From the cell containing the given text, extract its center point as [x, y] coordinate. 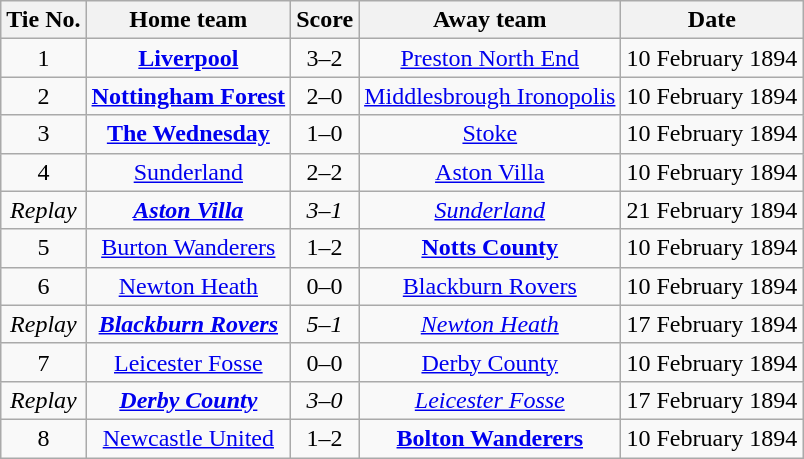
Liverpool [188, 58]
Middlesbrough Ironopolis [490, 96]
3–1 [325, 210]
Newcastle United [188, 438]
7 [44, 362]
2 [44, 96]
Tie No. [44, 20]
3 [44, 134]
21 February 1894 [712, 210]
Score [325, 20]
The Wednesday [188, 134]
Preston North End [490, 58]
4 [44, 172]
Date [712, 20]
Nottingham Forest [188, 96]
Burton Wanderers [188, 248]
Home team [188, 20]
2–2 [325, 172]
1–0 [325, 134]
5 [44, 248]
3–2 [325, 58]
Stoke [490, 134]
6 [44, 286]
Away team [490, 20]
Notts County [490, 248]
5–1 [325, 324]
2–0 [325, 96]
1 [44, 58]
Bolton Wanderers [490, 438]
8 [44, 438]
3–0 [325, 400]
